Locate the cell with the specified text and output its (x, y) center coordinate. 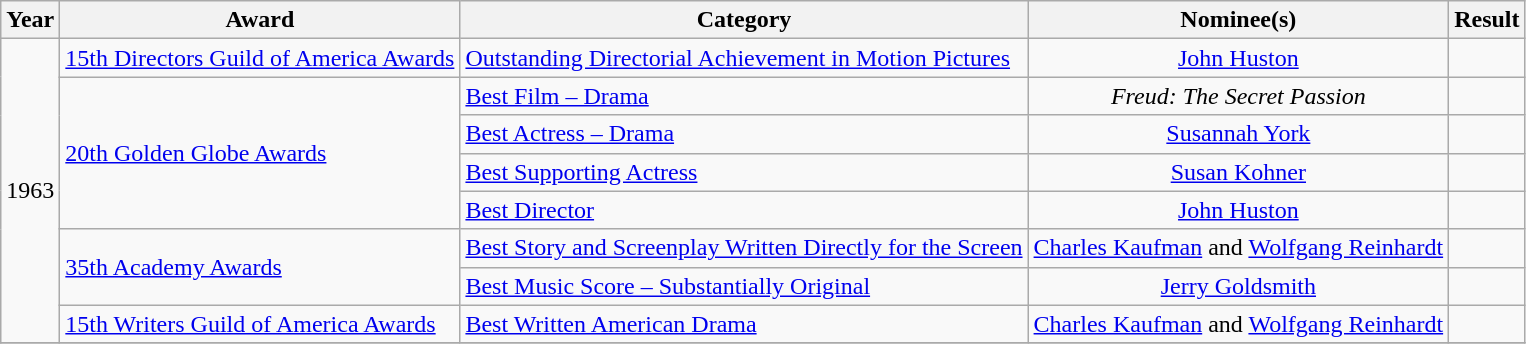
Best Story and Screenplay Written Directly for the Screen (744, 248)
Best Actress – Drama (744, 134)
Best Director (744, 210)
Year (30, 20)
Best Film – Drama (744, 96)
Freud: The Secret Passion (1238, 96)
15th Directors Guild of America Awards (260, 58)
Susannah York (1238, 134)
Best Music Score – Substantially Original (744, 286)
Best Written American Drama (744, 324)
Nominee(s) (1238, 20)
Susan Kohner (1238, 172)
Jerry Goldsmith (1238, 286)
Outstanding Directorial Achievement in Motion Pictures (744, 58)
20th Golden Globe Awards (260, 153)
Award (260, 20)
15th Writers Guild of America Awards (260, 324)
Result (1487, 20)
1963 (30, 191)
Best Supporting Actress (744, 172)
35th Academy Awards (260, 267)
Category (744, 20)
